Search for the cell housing the specified text and yield its (X, Y) center coordinate. 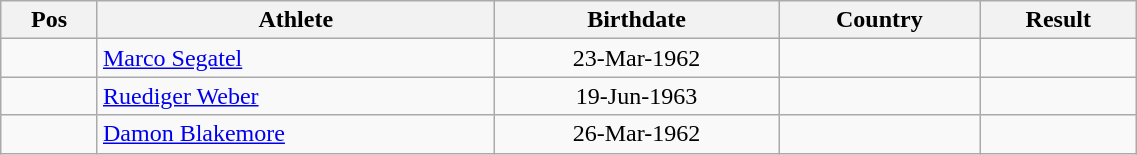
23-Mar-1962 (636, 58)
19-Jun-1963 (636, 96)
Damon Blakemore (296, 134)
Marco Segatel (296, 58)
Country (880, 20)
26-Mar-1962 (636, 134)
Ruediger Weber (296, 96)
Athlete (296, 20)
Pos (50, 20)
Birthdate (636, 20)
Result (1058, 20)
